Provide the [X, Y] coordinate of the cell's center where the given text is located.  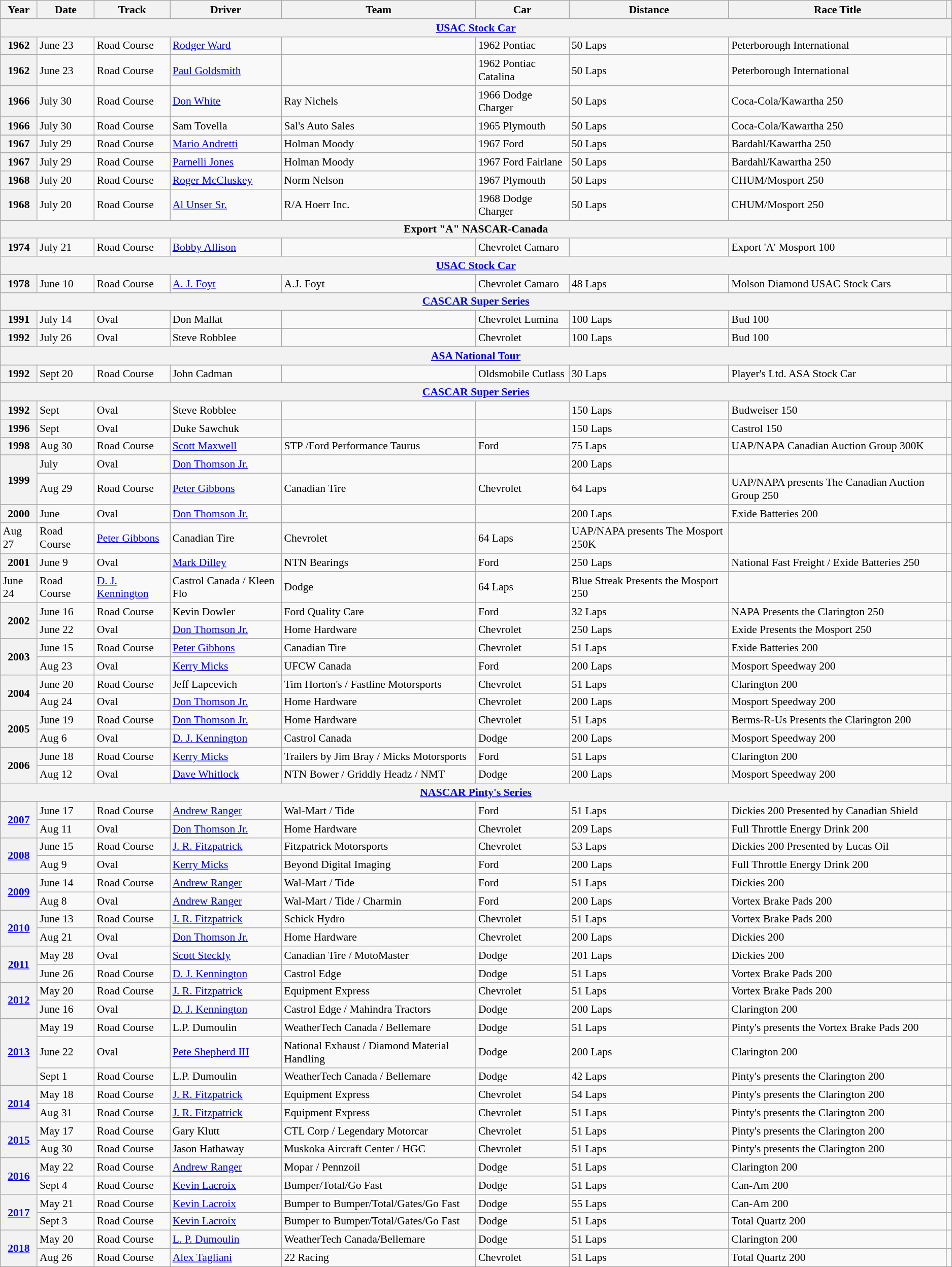
Aug 6 [66, 739]
Export "A" NASCAR-Canada [476, 229]
June 10 [66, 284]
2016 [19, 1177]
Gary Klutt [226, 1131]
Date [66, 10]
Sept 4 [66, 1185]
Pete Shepherd III [226, 1052]
Jason Hathaway [226, 1149]
NAPA Presents the Clarington 250 [837, 612]
Norm Nelson [379, 180]
Sept 3 [66, 1221]
Kevin Dowler [226, 612]
Berms-R-Us Presents the Clarington 200 [837, 720]
Mopar / Pennzoil [379, 1168]
Mario Andretti [226, 144]
May 28 [66, 955]
Castrol Edge [379, 974]
June 19 [66, 720]
Beyond Digital Imaging [379, 865]
1965 Plymouth [522, 126]
Year [19, 10]
2012 [19, 1000]
Car [522, 10]
Mark Dilley [226, 563]
Aug 27 [19, 538]
ASA National Tour [476, 356]
2000 [19, 514]
May 17 [66, 1131]
May 18 [66, 1095]
July [66, 464]
NTN Bower / Griddly Headz / NMT [379, 775]
Jeff Lapcevich [226, 684]
Aug 11 [66, 829]
June [66, 514]
Exide Presents the Mosport 250 [837, 630]
2005 [19, 729]
Ray Nichels [379, 102]
June 13 [66, 919]
WeatherTech Canada/Bellemare [379, 1240]
Roger McCluskey [226, 180]
2008 [19, 856]
2003 [19, 657]
Sept 20 [66, 374]
1978 [19, 284]
John Cadman [226, 374]
Muskoka Aircraft Center / HGC [379, 1149]
Castrol 150 [837, 428]
June 14 [66, 883]
May 19 [66, 1028]
June 20 [66, 684]
Aug 24 [66, 702]
Paul Goldsmith [226, 70]
Track [132, 10]
June 18 [66, 756]
UAP/NAPA Canadian Auction Group 300K [837, 446]
July 21 [66, 248]
Scott Maxwell [226, 446]
Aug 23 [66, 666]
1991 [19, 320]
L. P. Dumoulin [226, 1240]
June 17 [66, 811]
National Exhaust / Diamond Material Handling [379, 1052]
Duke Sawchuk [226, 428]
2013 [19, 1052]
UAP/NAPA presents The Canadian Auction Group 250 [837, 489]
Aug 9 [66, 865]
209 Laps [649, 829]
55 Laps [649, 1204]
Dave Whitlock [226, 775]
2010 [19, 928]
NTN Bearings [379, 563]
Sal's Auto Sales [379, 126]
75 Laps [649, 446]
June 24 [19, 587]
Rodger Ward [226, 46]
National Fast Freight / Exide Batteries 250 [837, 563]
Castrol Canada [379, 739]
Distance [649, 10]
May 21 [66, 1204]
Bumper/Total/Go Fast [379, 1185]
1967 Ford Fairlane [522, 162]
Bobby Allison [226, 248]
Trailers by Jim Bray / Micks Motorsports [379, 756]
2007 [19, 819]
1998 [19, 446]
1962 Pontiac [522, 46]
Scott Steckly [226, 955]
Don Mallat [226, 320]
48 Laps [649, 284]
Player's Ltd. ASA Stock Car [837, 374]
Aug 8 [66, 901]
Ford Quality Care [379, 612]
Aug 26 [66, 1258]
Aug 21 [66, 938]
2015 [19, 1140]
1968 Dodge Charger [522, 205]
Race Title [837, 10]
Sept 1 [66, 1077]
Canadian Tire / MotoMaster [379, 955]
Budweiser 150 [837, 410]
Dickies 200 Presented by Canadian Shield [837, 811]
May 22 [66, 1168]
1967 Plymouth [522, 180]
2002 [19, 620]
Aug 12 [66, 775]
Sam Tovella [226, 126]
2011 [19, 964]
30 Laps [649, 374]
201 Laps [649, 955]
2014 [19, 1104]
Wal-Mart / Tide / Charmin [379, 901]
STP /Ford Performance Taurus [379, 446]
Molson Diamond USAC Stock Cars [837, 284]
NASCAR Pinty's Series [476, 793]
Export 'A' Mosport 100 [837, 248]
Parnelli Jones [226, 162]
53 Laps [649, 847]
1967 Ford [522, 144]
June 26 [66, 974]
1962 Pontiac Catalina [522, 70]
July 26 [66, 338]
Dickies 200 Presented by Lucas Oil [837, 847]
Tim Horton's / Fastline Motorsports [379, 684]
1974 [19, 248]
UFCW Canada [379, 666]
Pinty's presents the Vortex Brake Pads 200 [837, 1028]
CTL Corp / Legendary Motorcar [379, 1131]
R/A Hoerr Inc. [379, 205]
Fitzpatrick Motorsports [379, 847]
Castrol Edge / Mahindra Tractors [379, 1010]
Don White [226, 102]
Al Unser Sr. [226, 205]
2001 [19, 563]
Schick Hydro [379, 919]
A.J. Foyt [379, 284]
1996 [19, 428]
Blue Streak Presents the Mosport 250 [649, 587]
2018 [19, 1249]
UAP/NAPA presents The Mosport 250K [649, 538]
22 Racing [379, 1258]
2017 [19, 1212]
June 9 [66, 563]
32 Laps [649, 612]
Oldsmobile Cutlass [522, 374]
A. J. Foyt [226, 284]
July 14 [66, 320]
Team [379, 10]
Castrol Canada / Kleen Flo [226, 587]
42 Laps [649, 1077]
2006 [19, 765]
Alex Tagliani [226, 1258]
Aug 31 [66, 1113]
54 Laps [649, 1095]
2009 [19, 892]
Aug 29 [66, 489]
2004 [19, 693]
1999 [19, 480]
Driver [226, 10]
Chevrolet Lumina [522, 320]
1966 Dodge Charger [522, 102]
